Detect which cell encompasses the target text, then output its [X, Y] center coordinate. 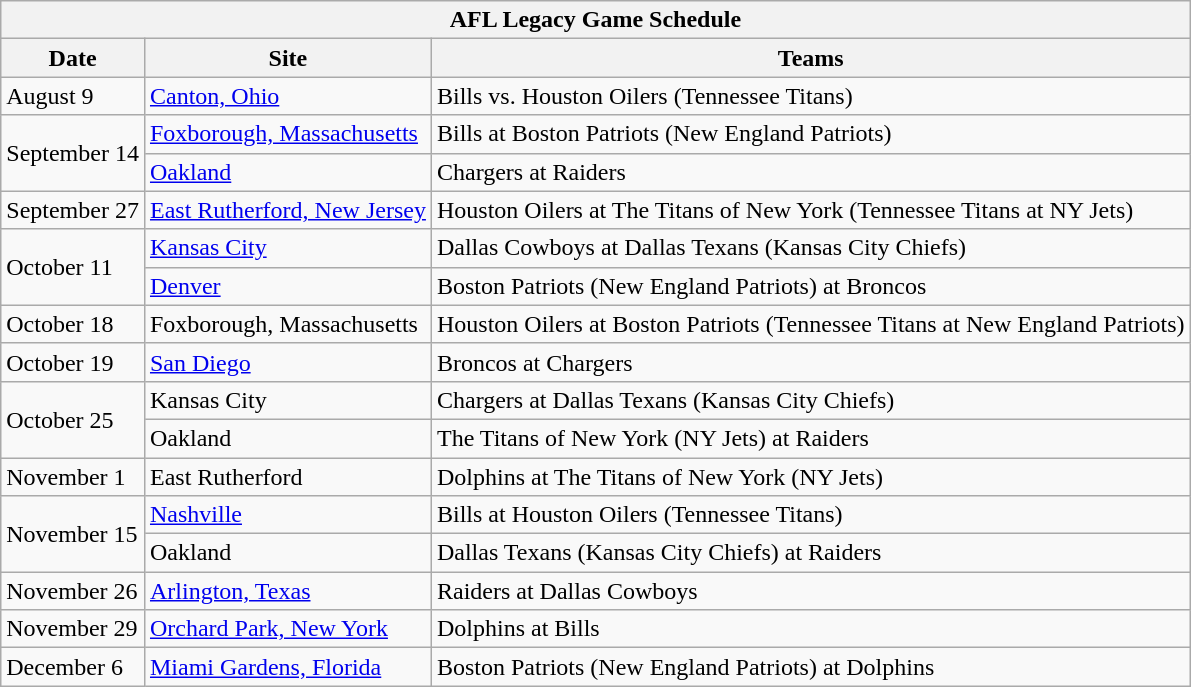
December 6 [73, 667]
Arlington, Texas [288, 591]
Bills at Boston Patriots (New England Patriots) [810, 134]
Dallas Cowboys at Dallas Texans (Kansas City Chiefs) [810, 248]
Miami Gardens, Florida [288, 667]
November 26 [73, 591]
October 25 [73, 419]
Dallas Texans (Kansas City Chiefs) at Raiders [810, 553]
Chargers at Dallas Texans (Kansas City Chiefs) [810, 400]
September 27 [73, 210]
Denver [288, 286]
Dolphins at The Titans of New York (NY Jets) [810, 477]
Bills vs. Houston Oilers (Tennessee Titans) [810, 96]
October 19 [73, 362]
November 29 [73, 629]
Houston Oilers at Boston Patriots (Tennessee Titans at New England Patriots) [810, 324]
The Titans of New York (NY Jets) at Raiders [810, 438]
Raiders at Dallas Cowboys [810, 591]
November 15 [73, 534]
Date [73, 58]
Orchard Park, New York [288, 629]
San Diego [288, 362]
Houston Oilers at The Titans of New York (Tennessee Titans at NY Jets) [810, 210]
East Rutherford [288, 477]
October 11 [73, 267]
October 18 [73, 324]
September 14 [73, 153]
Nashville [288, 515]
Dolphins at Bills [810, 629]
Boston Patriots (New England Patriots) at Dolphins [810, 667]
Teams [810, 58]
August 9 [73, 96]
Chargers at Raiders [810, 172]
Boston Patriots (New England Patriots) at Broncos [810, 286]
Site [288, 58]
AFL Legacy Game Schedule [596, 20]
Canton, Ohio [288, 96]
East Rutherford, New Jersey [288, 210]
November 1 [73, 477]
Bills at Houston Oilers (Tennessee Titans) [810, 515]
Broncos at Chargers [810, 362]
